Locate the cell with the specified text and output its [x, y] center coordinate. 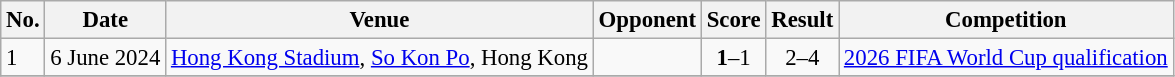
Opponent [647, 20]
2026 FIFA World Cup qualification [1006, 58]
Venue [380, 20]
Date [106, 20]
No. [23, 20]
Result [802, 20]
Competition [1006, 20]
6 June 2024 [106, 58]
1–1 [734, 58]
Score [734, 20]
1 [23, 58]
2–4 [802, 58]
Hong Kong Stadium, So Kon Po, Hong Kong [380, 58]
